Find where the given text appears and provide that cell's center as (X, Y) coordinate. 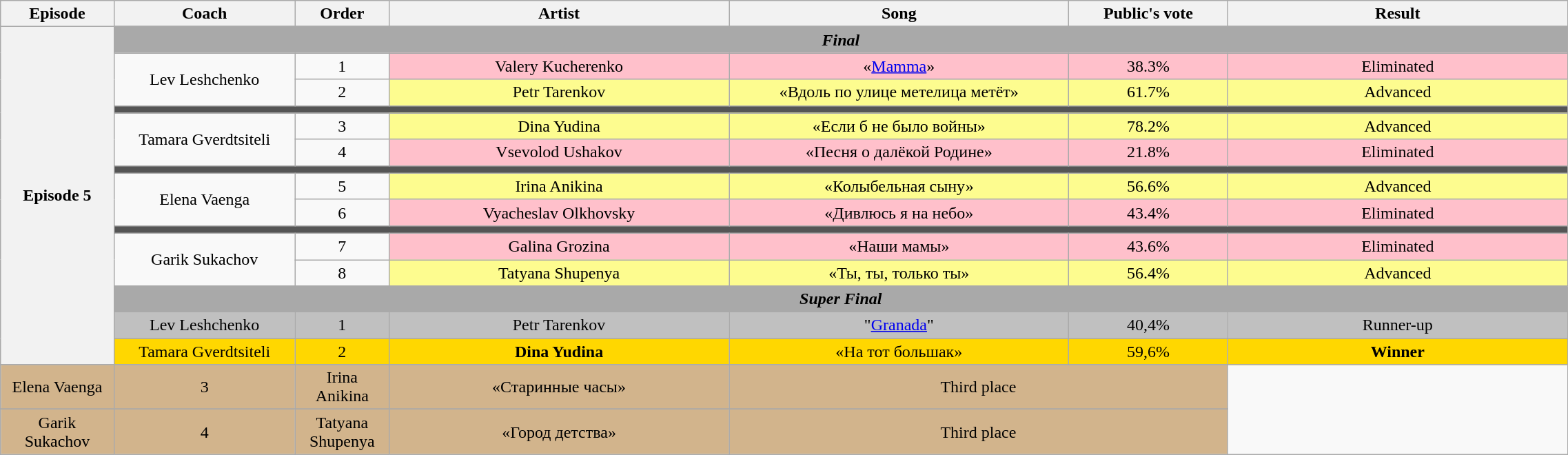
Song (899, 14)
«Колыбельная сыну» (899, 186)
21.8% (1148, 152)
«Старинные часы» (558, 387)
40,4% (1148, 325)
8 (342, 272)
Order (342, 14)
«Наши мамы» (899, 246)
"Granada" (899, 325)
«Дивлюсь я на небо» (899, 212)
6 (342, 212)
Valery Kucherenko (558, 66)
Result (1398, 14)
Episode 5 (57, 196)
43.6% (1148, 246)
Artist (558, 14)
Final (841, 40)
43.4% (1148, 212)
56.6% (1148, 186)
«Вдоль по улице метелица метёт» (899, 92)
61.7% (1148, 92)
«Если б не было войны» (899, 126)
59,6% (1148, 352)
78.2% (1148, 126)
«Mamma» (899, 66)
Super Final (841, 299)
5 (342, 186)
38.3% (1148, 66)
«На тот большак» (899, 352)
Vyacheslav Olkhovsky (558, 212)
56.4% (1148, 272)
«Город детства» (558, 432)
Galina Grozina (558, 246)
Runner-up (1398, 325)
Episode (57, 14)
Public's vote (1148, 14)
Vsevolod Ushakov (558, 152)
7 (342, 246)
«Песня о далёкой Родине» (899, 152)
«Ты, ты, только ты» (899, 272)
Winner (1398, 352)
Coach (204, 14)
